Capture the cell that displays the provided text and extract its (X, Y) central coordinate. 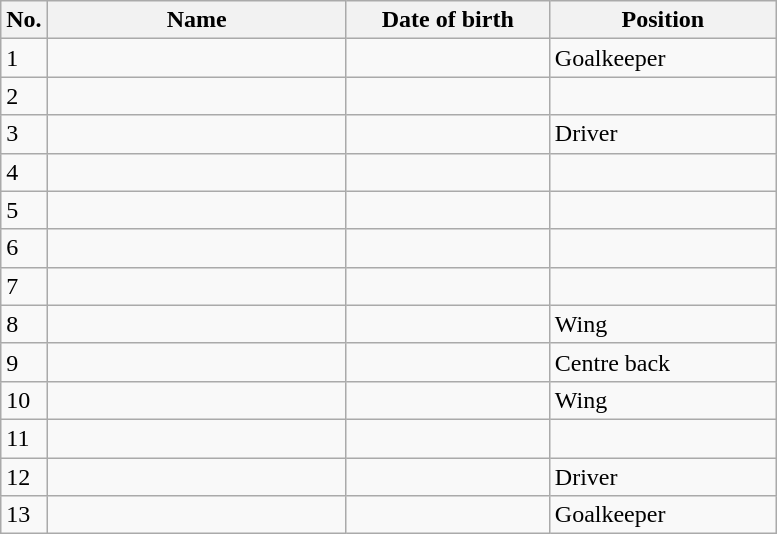
5 (24, 210)
Position (662, 20)
7 (24, 286)
12 (24, 477)
3 (24, 134)
Centre back (662, 362)
10 (24, 400)
No. (24, 20)
4 (24, 172)
1 (24, 58)
11 (24, 438)
9 (24, 362)
Name (196, 20)
6 (24, 248)
8 (24, 324)
2 (24, 96)
13 (24, 515)
Date of birth (448, 20)
